Output the (x, y) coordinate of the center of the cell containing the given text.  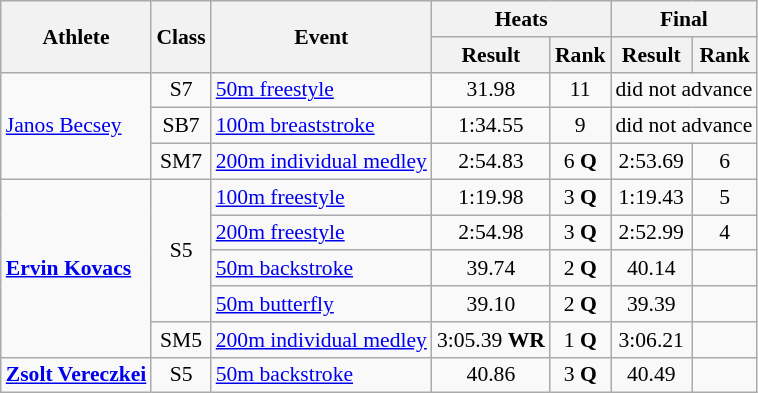
39.10 (491, 304)
Janos Becsey (76, 126)
100m freestyle (322, 197)
SM5 (180, 340)
40.14 (650, 269)
31.98 (491, 90)
4 (724, 233)
100m breaststroke (322, 126)
SB7 (180, 126)
Event (322, 36)
3:06.21 (650, 340)
39.39 (650, 304)
11 (580, 90)
6 (724, 162)
5 (724, 197)
Class (180, 36)
50m freestyle (322, 90)
6 Q (580, 162)
2:53.69 (650, 162)
Heats (522, 19)
1 Q (580, 340)
40.86 (491, 375)
39.74 (491, 269)
Zsolt Vereczkei (76, 375)
1:19.98 (491, 197)
200m freestyle (322, 233)
2:52.99 (650, 233)
40.49 (650, 375)
Athlete (76, 36)
SM7 (180, 162)
1:19.43 (650, 197)
Final (684, 19)
3:05.39 WR (491, 340)
9 (580, 126)
S7 (180, 90)
2:54.83 (491, 162)
1:34.55 (491, 126)
50m butterfly (322, 304)
Ervin Kovacs (76, 268)
2:54.98 (491, 233)
